Pinpoint the cell where the given text exists, returning its [X, Y] midpoint coordinate. 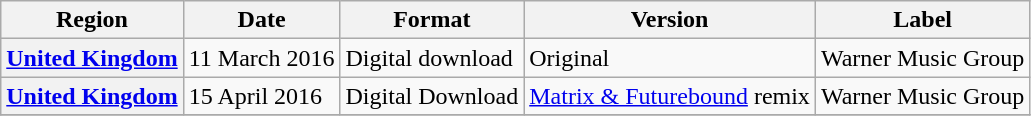
Date [262, 20]
Version [670, 20]
15 April 2016 [262, 96]
Original [670, 58]
11 March 2016 [262, 58]
Format [432, 20]
Digital Download [432, 96]
Matrix & Futurebound remix [670, 96]
Label [922, 20]
Region [92, 20]
Digital download [432, 58]
